Capture the cell that displays the provided text and extract its (x, y) central coordinate. 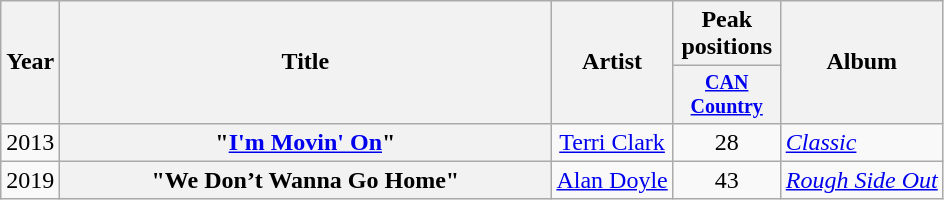
Year (30, 62)
Album (862, 62)
Rough Side Out (862, 180)
Peak positions (726, 34)
Title (306, 62)
"I'm Movin' On" (306, 142)
28 (726, 142)
"We Don’t Wanna Go Home" (306, 180)
2013 (30, 142)
2019 (30, 180)
43 (726, 180)
CAN Country (726, 94)
Alan Doyle (612, 180)
Terri Clark (612, 142)
Classic (862, 142)
Artist (612, 62)
